Find where the given text appears and provide that cell's center as (x, y) coordinate. 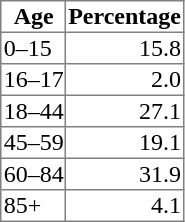
15.8 (124, 48)
31.9 (124, 174)
27.1 (124, 111)
45–59 (33, 143)
Percentage (124, 17)
16–17 (33, 80)
4.1 (124, 206)
0–15 (33, 48)
19.1 (124, 143)
18–44 (33, 111)
Age (33, 17)
85+ (33, 206)
2.0 (124, 80)
60–84 (33, 174)
